Detect which cell encompasses the target text, then output its (x, y) center coordinate. 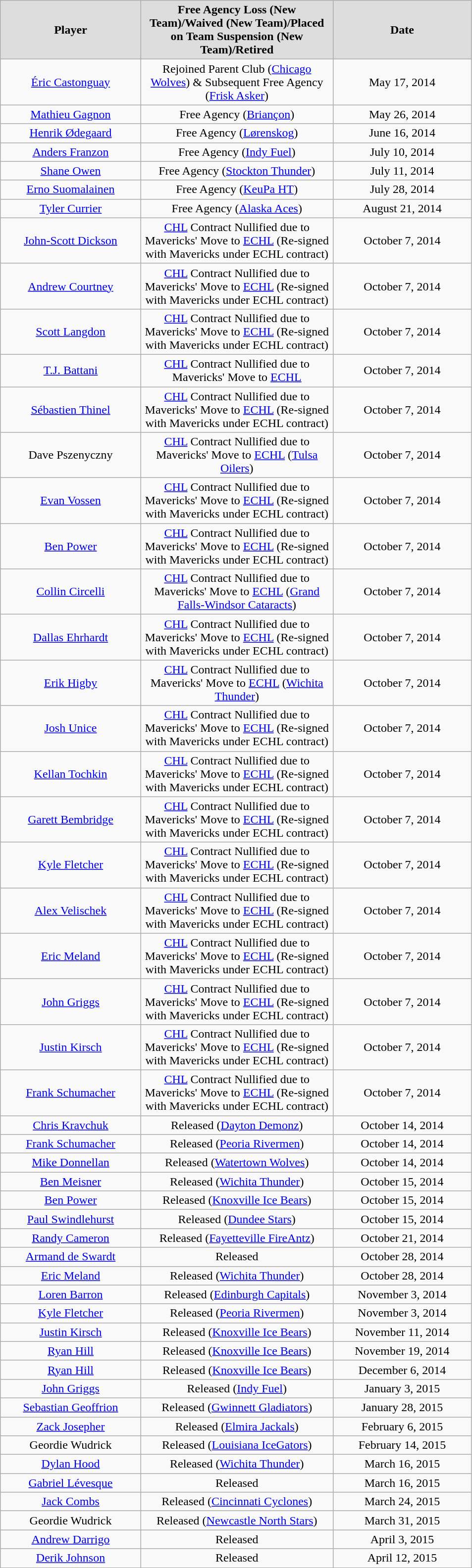
Ben Meisner (71, 1182)
Zack Josepher (71, 1426)
October 21, 2014 (402, 1238)
T.J. Battani (71, 370)
CHL Contract Nullified due to Mavericks' Move to ECHL (237, 370)
May 26, 2014 (402, 114)
Free Agency (Indy Fuel) (237, 152)
Free Agency (Lørenskog) (237, 133)
Chris Kravchuk (71, 1125)
Evan Vossen (71, 501)
Released (Fayetteville FireAntz) (237, 1238)
Scott Langdon (71, 332)
July 10, 2014 (402, 152)
August 21, 2014 (402, 208)
November 19, 2014 (402, 1351)
Collin Circelli (71, 592)
Date (402, 30)
Released (Gwinnett Gladiators) (237, 1407)
Mike Donnellan (71, 1163)
Andrew Courtney (71, 286)
Released (Cincinnati Cyclones) (237, 1502)
November 11, 2014 (402, 1332)
Dave Pszenyczny (71, 455)
Gabriel Lévesque (71, 1483)
Free Agency (KeuPa HT) (237, 190)
April 12, 2015 (402, 1558)
June 16, 2014 (402, 133)
Garett Bembridge (71, 819)
Released (Edinburgh Capitals) (237, 1294)
Anders Franzon (71, 152)
Dallas Ehrhardt (71, 637)
CHL Contract Nullified due to Mavericks' Move to ECHL (Wichita Thunder) (237, 683)
Éric Castonguay (71, 82)
January 3, 2015 (402, 1388)
Dylan Hood (71, 1464)
March 24, 2015 (402, 1502)
Randy Cameron (71, 1238)
February 6, 2015 (402, 1426)
April 3, 2015 (402, 1539)
Free Agency (Briançon) (237, 114)
Released (Dundee Stars) (237, 1219)
Josh Unice (71, 728)
Tyler Currier (71, 208)
Rejoined Parent Club (Chicago Wolves) & Subsequent Free Agency (Frisk Asker) (237, 82)
John-Scott Dickson (71, 240)
Free Agency Loss (New Team)/Waived (New Team)/Placed on Team Suspension (New Team)/Retired (237, 30)
Free Agency (Alaska Aces) (237, 208)
March 31, 2015 (402, 1520)
Derik Johnson (71, 1558)
Released (Elmira Jackals) (237, 1426)
February 14, 2015 (402, 1445)
Released (Dayton Demonz) (237, 1125)
May 17, 2014 (402, 82)
July 28, 2014 (402, 190)
Kellan Tochkin (71, 774)
Released (Watertown Wolves) (237, 1163)
Erno Suomalainen (71, 190)
CHL Contract Nullified due to Mavericks' Move to ECHL (Grand Falls-Windsor Cataracts) (237, 592)
Mathieu Gagnon (71, 114)
Shane Owen (71, 171)
December 6, 2014 (402, 1370)
Released (Indy Fuel) (237, 1388)
Loren Barron (71, 1294)
Jack Combs (71, 1502)
Released (Louisiana IceGators) (237, 1445)
Released (Newcastle North Stars) (237, 1520)
Sebastian Geoffrion (71, 1407)
Player (71, 30)
Paul Swindlehurst (71, 1219)
Armand de Swardt (71, 1257)
January 28, 2015 (402, 1407)
Erik Higby (71, 683)
Andrew Darrigo (71, 1539)
CHL Contract Nullified due to Mavericks' Move to ECHL (Tulsa Oilers) (237, 455)
July 11, 2014 (402, 171)
Henrik Ødegaard (71, 133)
Free Agency (Stockton Thunder) (237, 171)
Alex Velischek (71, 910)
Sébastien Thinel (71, 410)
